Capture the cell that displays the provided text and extract its [x, y] central coordinate. 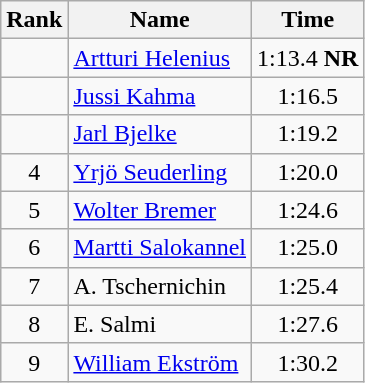
1:19.2 [308, 134]
Jarl Bjelke [160, 134]
8 [34, 324]
1:20.0 [308, 172]
4 [34, 172]
1:25.0 [308, 248]
7 [34, 286]
1:25.4 [308, 286]
Time [308, 20]
Name [160, 20]
Jussi Kahma [160, 96]
William Ekström [160, 362]
1:16.5 [308, 96]
1:24.6 [308, 210]
6 [34, 248]
Rank [34, 20]
5 [34, 210]
Wolter Bremer [160, 210]
Yrjö Seuderling [160, 172]
Martti Salokannel [160, 248]
1:13.4 NR [308, 58]
E. Salmi [160, 324]
9 [34, 362]
A. Tschernichin [160, 286]
1:27.6 [308, 324]
Artturi Helenius [160, 58]
1:30.2 [308, 362]
